Scan for the cell matching the given text and deliver its [X, Y] coordinate at center. 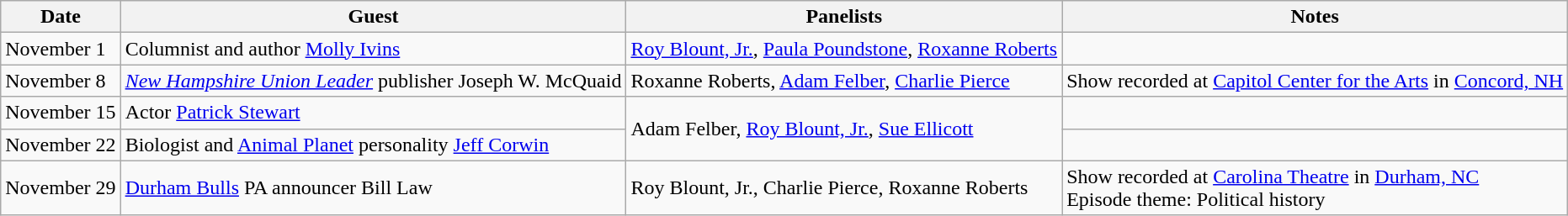
New Hampshire Union Leader publisher Joseph W. McQuaid [374, 81]
Adam Felber, Roy Blount, Jr., Sue Ellicott [844, 129]
Durham Bulls PA announcer Bill Law [374, 188]
Show recorded at Carolina Theatre in Durham, NCEpisode theme: Political history [1315, 188]
Date [61, 17]
Panelists [844, 17]
Columnist and author Molly Ivins [374, 49]
Notes [1315, 17]
November 15 [61, 113]
Guest [374, 17]
November 8 [61, 81]
Biologist and Animal Planet personality Jeff Corwin [374, 145]
Actor Patrick Stewart [374, 113]
Roy Blount, Jr., Charlie Pierce, Roxanne Roberts [844, 188]
November 1 [61, 49]
Roxanne Roberts, Adam Felber, Charlie Pierce [844, 81]
Roy Blount, Jr., Paula Poundstone, Roxanne Roberts [844, 49]
Show recorded at Capitol Center for the Arts in Concord, NH [1315, 81]
November 29 [61, 188]
November 22 [61, 145]
